Determine the (x, y) coordinate at the center of the cell enclosing the given text.  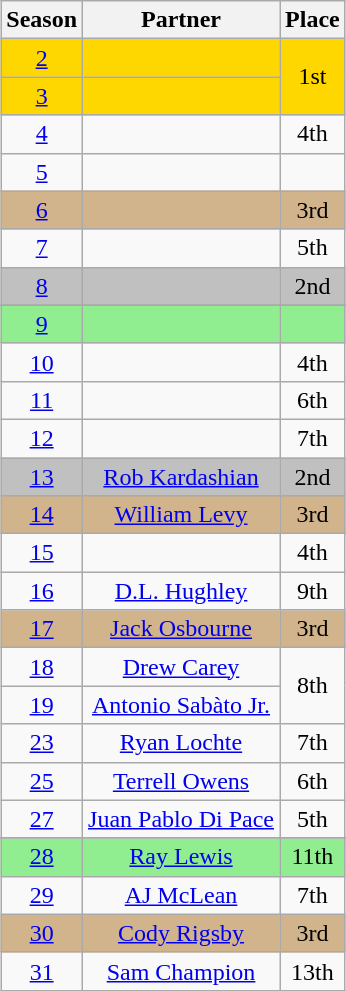
Jack Osbourne (182, 629)
Ray Lewis (182, 857)
16 (42, 591)
19 (42, 705)
Antonio Sabàto Jr. (182, 705)
5 (42, 172)
9th (313, 591)
18 (42, 667)
6 (42, 210)
9 (42, 324)
Drew Carey (182, 667)
2 (42, 58)
Season (42, 20)
Partner (182, 20)
13 (42, 477)
25 (42, 781)
15 (42, 553)
Cody Rigsby (182, 933)
29 (42, 895)
Place (313, 20)
Rob Kardashian (182, 477)
17 (42, 629)
1st (313, 77)
8th (313, 686)
3 (42, 96)
12 (42, 438)
D.L. Hughley (182, 591)
7 (42, 248)
Juan Pablo Di Pace (182, 819)
28 (42, 857)
13th (313, 971)
14 (42, 515)
8 (42, 286)
Ryan Lochte (182, 743)
10 (42, 362)
30 (42, 933)
4 (42, 134)
11 (42, 400)
11th (313, 857)
23 (42, 743)
Sam Champion (182, 971)
Terrell Owens (182, 781)
27 (42, 819)
AJ McLean (182, 895)
31 (42, 971)
William Levy (182, 515)
